Find where the given text appears and provide that cell's center as (X, Y) coordinate. 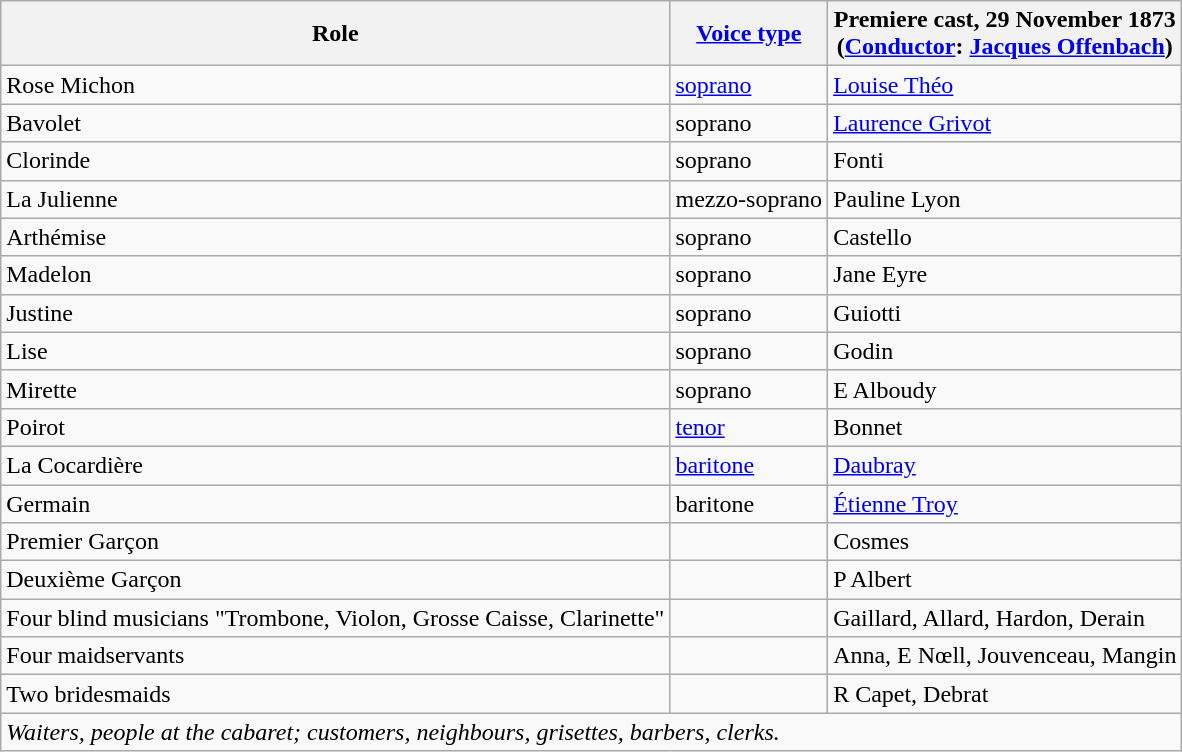
La Julienne (336, 199)
Premiere cast, 29 November 1873(Conductor: Jacques Offenbach) (1005, 34)
E Alboudy (1005, 389)
Lise (336, 351)
Two bridesmaids (336, 694)
Bonnet (1005, 427)
Clorinde (336, 161)
Justine (336, 313)
Role (336, 34)
R Capet, Debrat (1005, 694)
P Albert (1005, 580)
Four blind musicians "Trombone, Violon, Grosse Caisse, Clarinette" (336, 618)
Laurence Grivot (1005, 123)
Daubray (1005, 465)
Gaillard, Allard, Hardon, Derain (1005, 618)
mezzo-soprano (749, 199)
Germain (336, 503)
Cosmes (1005, 542)
Guiotti (1005, 313)
Premier Garçon (336, 542)
Madelon (336, 275)
Rose Michon (336, 85)
Anna, E Nœll, Jouvenceau, Mangin (1005, 656)
Mirette (336, 389)
Arthémise (336, 237)
Étienne Troy (1005, 503)
Bavolet (336, 123)
Waiters, people at the cabaret; customers, neighbours, grisettes, barbers, clerks. (592, 732)
La Cocardière (336, 465)
Louise Théo (1005, 85)
Poirot (336, 427)
Pauline Lyon (1005, 199)
Voice type (749, 34)
Deuxième Garçon (336, 580)
Godin (1005, 351)
Castello (1005, 237)
Four maidservants (336, 656)
Jane Eyre (1005, 275)
tenor (749, 427)
Fonti (1005, 161)
